Locate the cell with the specified text and output its [X, Y] center coordinate. 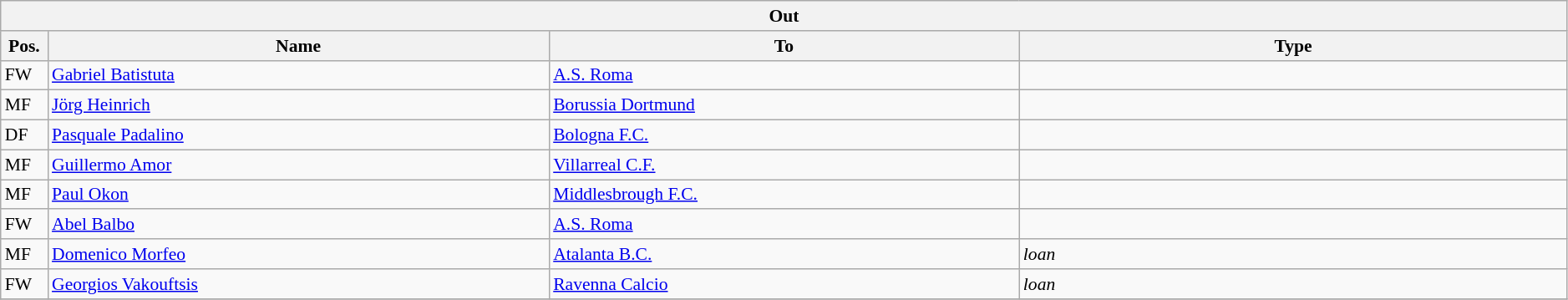
Gabriel Batistuta [298, 75]
Middlesbrough F.C. [784, 195]
Georgios Vakouftsis [298, 284]
Ravenna Calcio [784, 284]
Jörg Heinrich [298, 105]
Abel Balbo [298, 225]
To [784, 46]
DF [24, 135]
Guillermo Amor [298, 165]
Atalanta B.C. [784, 254]
Domenico Morfeo [298, 254]
Pos. [24, 46]
Paul Okon [298, 195]
Type [1293, 46]
Name [298, 46]
Out [784, 16]
Bologna F.C. [784, 135]
Borussia Dortmund [784, 105]
Pasquale Padalino [298, 135]
Villarreal C.F. [784, 165]
